Provide the [X, Y] coordinate of the cell's center where the given text is located.  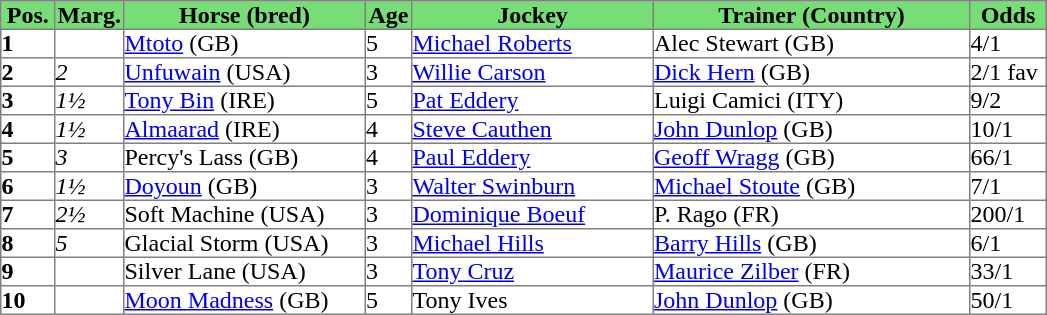
1 [28, 43]
Michael Hills [533, 243]
Doyoun (GB) [245, 186]
Unfuwain (USA) [245, 72]
200/1 [1008, 214]
Almaarad (IRE) [245, 129]
4/1 [1008, 43]
Glacial Storm (USA) [245, 243]
Percy's Lass (GB) [245, 157]
2/1 fav [1008, 72]
2½ [90, 214]
Maurice Zilber (FR) [811, 271]
7/1 [1008, 186]
9 [28, 271]
Geoff Wragg (GB) [811, 157]
Dominique Boeuf [533, 214]
Tony Bin (IRE) [245, 100]
Soft Machine (USA) [245, 214]
Silver Lane (USA) [245, 271]
50/1 [1008, 300]
Michael Roberts [533, 43]
6/1 [1008, 243]
Luigi Camici (ITY) [811, 100]
Tony Cruz [533, 271]
Odds [1008, 15]
Tony Ives [533, 300]
Steve Cauthen [533, 129]
Horse (bred) [245, 15]
Dick Hern (GB) [811, 72]
Jockey [533, 15]
6 [28, 186]
Pat Eddery [533, 100]
P. Rago (FR) [811, 214]
Willie Carson [533, 72]
Pos. [28, 15]
66/1 [1008, 157]
33/1 [1008, 271]
Paul Eddery [533, 157]
7 [28, 214]
Moon Madness (GB) [245, 300]
Marg. [90, 15]
Barry Hills (GB) [811, 243]
Alec Stewart (GB) [811, 43]
Michael Stoute (GB) [811, 186]
Mtoto (GB) [245, 43]
10/1 [1008, 129]
10 [28, 300]
Age [388, 15]
Trainer (Country) [811, 15]
8 [28, 243]
9/2 [1008, 100]
Walter Swinburn [533, 186]
